Provide the (x, y) coordinate of the cell's center where the given text is located.  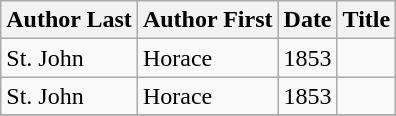
Author First (208, 20)
Author Last (70, 20)
Date (308, 20)
Title (366, 20)
